Locate the cell with the specified text and output its [X, Y] center coordinate. 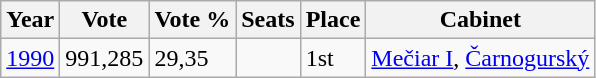
Cabinet [480, 20]
Vote [104, 20]
Mečiar I, Čarnogurský [480, 58]
Place [333, 20]
1st [333, 58]
Year [30, 20]
1990 [30, 58]
991,285 [104, 58]
Seats [268, 20]
29,35 [192, 58]
Vote % [192, 20]
